Locate the cell with the specified text and output its (x, y) center coordinate. 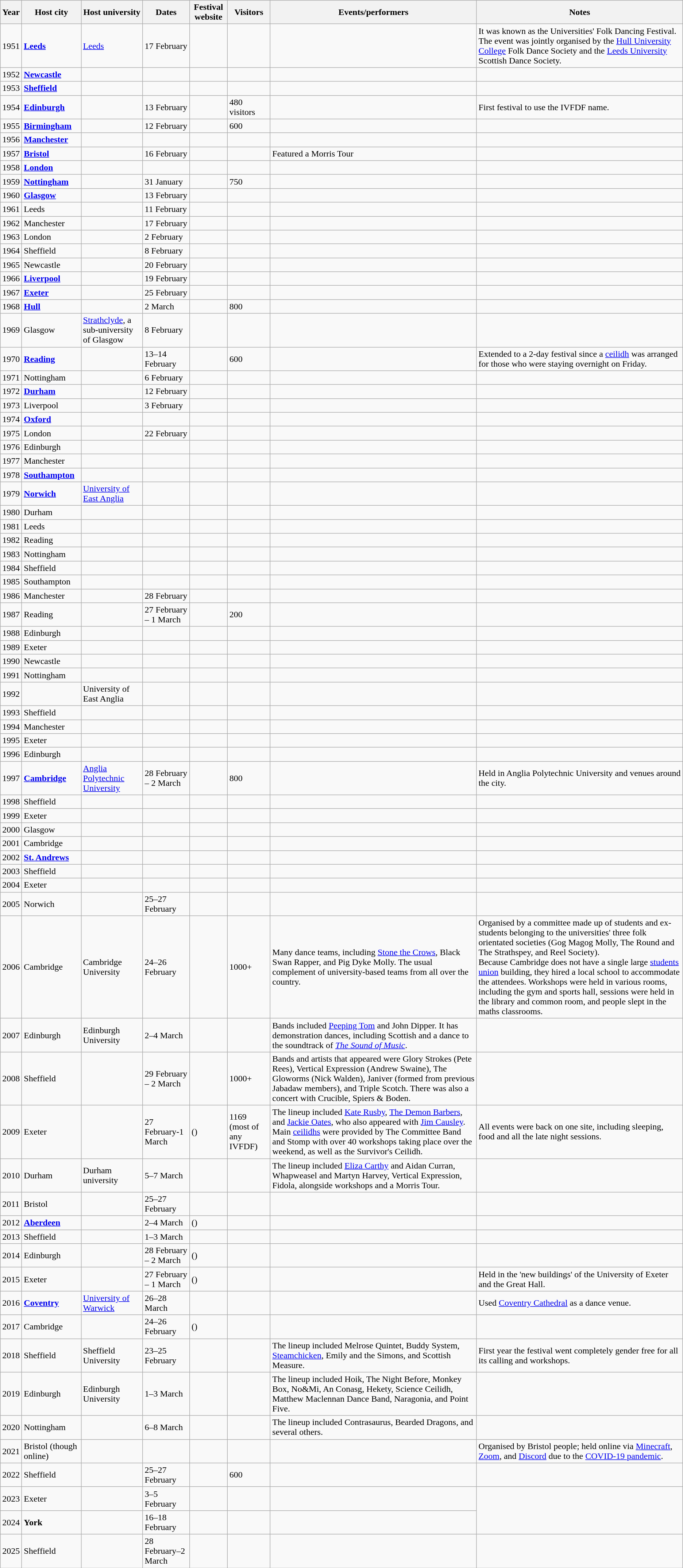
2 March (166, 306)
Events/performers (374, 12)
Held in the 'new buildings' of the University of Exeter and the Great Hall. (579, 1279)
1990 (11, 661)
2003 (11, 871)
22 February (166, 433)
1971 (11, 378)
1999 (11, 816)
Dates (166, 12)
19 February (166, 279)
2020 (11, 1427)
Bands included Peeping Tom and John Dipper. It has demonstration dances, including Scottish and a dance to the soundtrack of The Sound of Music. (374, 1035)
Year (11, 12)
1955 (11, 126)
1985 (11, 582)
2017 (11, 1326)
1975 (11, 433)
25 February (166, 293)
2023 (11, 1499)
27 February-1 March (166, 1132)
2008 (11, 1078)
1982 (11, 540)
1962 (11, 223)
1968 (11, 306)
First year the festival went completely gender free for all its calling and workshops. (579, 1355)
1958 (11, 167)
6 February (166, 378)
3–5 February (166, 1499)
2014 (11, 1256)
1995 (11, 741)
1961 (11, 209)
2011 (11, 1204)
5–7 March (166, 1175)
1987 (11, 614)
Featured a Morris Tour (374, 154)
Festival website (209, 12)
2010 (11, 1175)
Used Coventry Cathedral as a dance venue. (579, 1303)
1989 (11, 647)
Cambridge University (112, 967)
1977 (11, 461)
Visitors (249, 12)
1967 (11, 293)
200 (249, 614)
2 February (166, 237)
Coventry (51, 1303)
York (51, 1522)
Extended to a 2-day festival since a ceilidh was arranged for those who were staying overnight on Friday. (579, 359)
20 February (166, 265)
2021 (11, 1451)
1970 (11, 359)
2024 (11, 1522)
2013 (11, 1237)
Host city (51, 12)
Birmingham (51, 126)
University of Warwick (112, 1303)
11 February (166, 209)
2016 (11, 1303)
1966 (11, 279)
23–25 February (166, 1355)
1991 (11, 675)
1986 (11, 596)
1976 (11, 447)
1951 (11, 46)
Organised by Bristol people; held online via Minecraft, Zoom, and Discord due to the COVID-19 pandemic. (579, 1451)
2005 (11, 904)
2018 (11, 1355)
Aberdeen (51, 1223)
First festival to use the IVFDF name. (579, 107)
2001 (11, 843)
Strathclyde, a sub-university of Glasgow (112, 330)
2004 (11, 885)
The lineup included Melrose Quintet, Buddy System, Steamchicken, Emily and the Simons, and Scottish Measure. (374, 1355)
31 January (166, 181)
1954 (11, 107)
1980 (11, 513)
1969 (11, 330)
2006 (11, 967)
1981 (11, 526)
13–14 February (166, 359)
26–28 March (166, 1303)
1957 (11, 154)
The lineup included Contrasaurus, Bearded Dragons, and several others. (374, 1427)
1983 (11, 554)
1953 (11, 88)
1988 (11, 633)
2019 (11, 1394)
1964 (11, 251)
Durham university (112, 1175)
Hull (51, 306)
3 February (166, 405)
1959 (11, 181)
Host university (112, 12)
28 February (166, 596)
1169 (most of any IVFDF) (249, 1132)
1974 (11, 419)
1956 (11, 140)
16 February (166, 154)
1998 (11, 802)
1973 (11, 405)
2012 (11, 1223)
1963 (11, 237)
2000 (11, 830)
2022 (11, 1475)
2002 (11, 857)
2007 (11, 1035)
2015 (11, 1279)
1992 (11, 694)
Anglia Polytechnic University (112, 778)
480 visitors (249, 107)
Sheffield University (112, 1355)
The lineup included Eliza Carthy and Aidan Curran, Whapweasel and Martyn Harvey, Vertical Expression, Fidola, alongside workshops and a Morris Tour. (374, 1175)
Notes (579, 12)
750 (249, 181)
1960 (11, 195)
2009 (11, 1132)
1996 (11, 754)
1979 (11, 494)
Oxford (51, 419)
1993 (11, 712)
1994 (11, 726)
Bristol (though online) (51, 1451)
6–8 March (166, 1427)
28 February–2 March (166, 1551)
All events were back on one site, including sleeping, food and all the late night sessions. (579, 1132)
1997 (11, 778)
29 February – 2 March (166, 1078)
2025 (11, 1551)
1984 (11, 568)
16–18 February (166, 1522)
Held in Anglia Polytechnic University and venues around the city. (579, 778)
1972 (11, 391)
1978 (11, 475)
1952 (11, 74)
St. Andrews (51, 857)
1965 (11, 265)
